Capture the cell that displays the provided text and extract its (x, y) central coordinate. 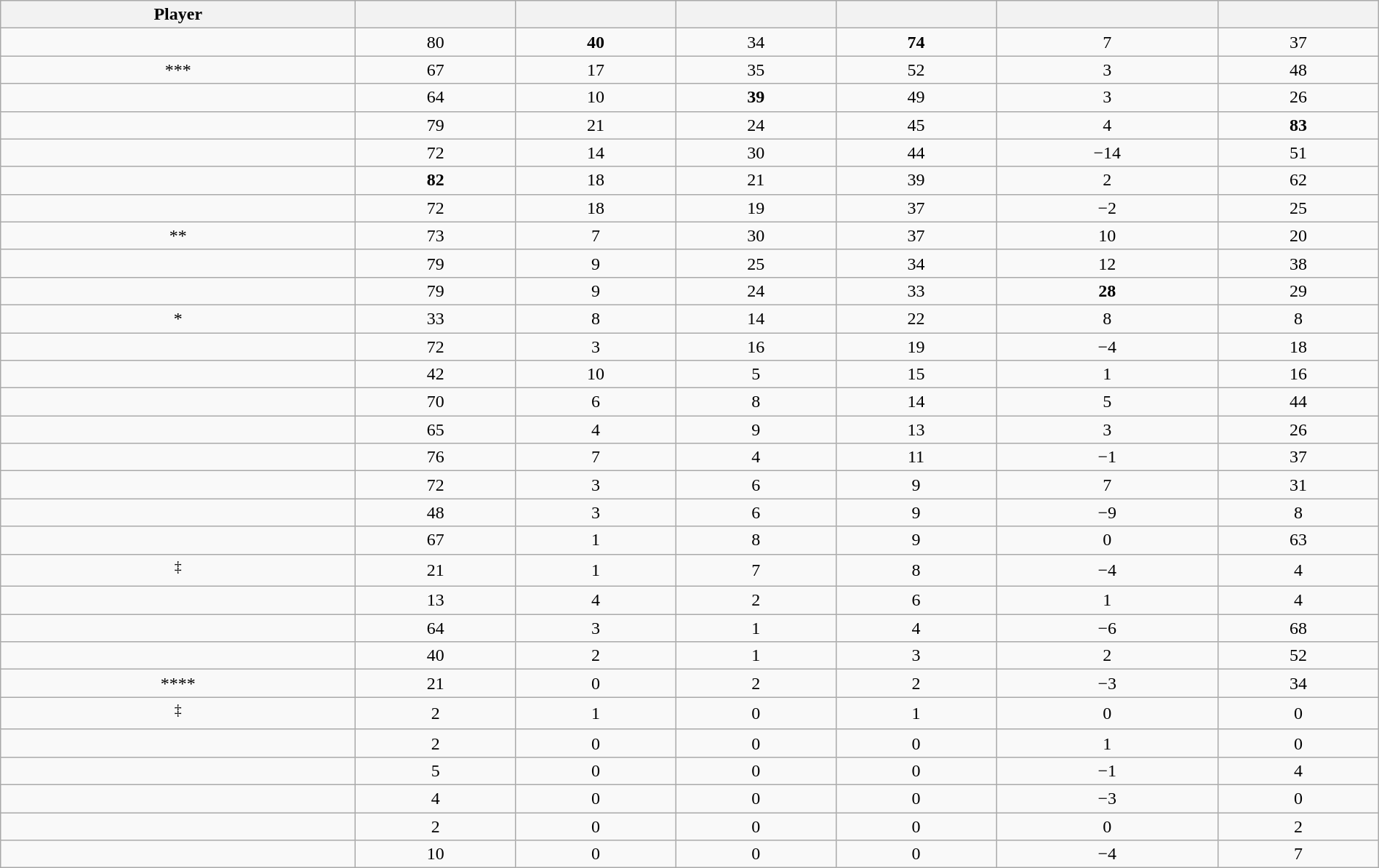
80 (436, 42)
68 (1298, 628)
15 (916, 374)
*** (178, 70)
70 (436, 402)
−6 (1107, 628)
35 (756, 70)
−2 (1107, 208)
22 (916, 318)
73 (436, 236)
62 (1298, 180)
65 (436, 430)
83 (1298, 125)
Player (178, 15)
82 (436, 180)
42 (436, 374)
49 (916, 97)
29 (1298, 291)
11 (916, 457)
**** (178, 683)
** (178, 236)
74 (916, 42)
51 (1298, 153)
31 (1298, 485)
63 (1298, 540)
−9 (1107, 513)
20 (1298, 236)
17 (596, 70)
45 (916, 125)
12 (1107, 263)
−14 (1107, 153)
* (178, 318)
28 (1107, 291)
76 (436, 457)
38 (1298, 263)
